Scan for the cell matching the given text and deliver its [x, y] coordinate at center. 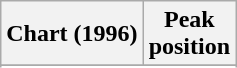
Chart (1996) [72, 34]
Peakposition [189, 34]
